Detect which cell encompasses the target text, then output its (X, Y) center coordinate. 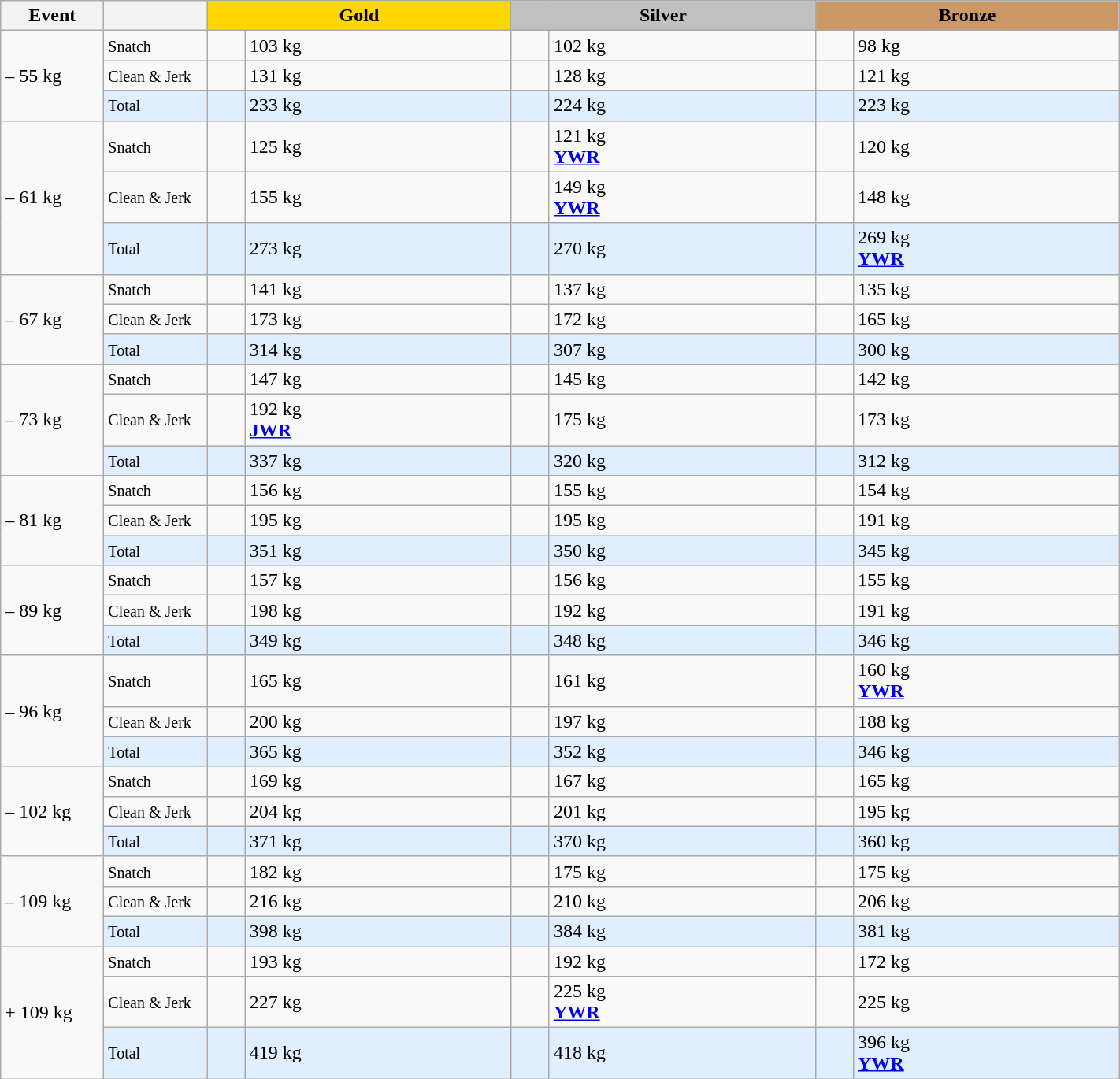
269 kgYWR (986, 249)
225 kg (986, 1002)
161 kg (682, 680)
216 kg (378, 901)
131 kg (378, 76)
384 kg (682, 931)
182 kg (378, 871)
210 kg (682, 901)
349 kg (378, 640)
225 kgYWR (682, 1002)
– 67 kg (52, 319)
360 kg (986, 841)
121 kg (986, 76)
370 kg (682, 841)
188 kg (986, 721)
227 kg (378, 1002)
193 kg (378, 962)
365 kg (378, 751)
135 kg (986, 289)
396 kgYWR (986, 1054)
98 kg (986, 46)
142 kg (986, 379)
270 kg (682, 249)
398 kg (378, 931)
149 kgYWR (682, 197)
197 kg (682, 721)
371 kg (378, 841)
381 kg (986, 931)
345 kg (986, 551)
419 kg (378, 1054)
– 73 kg (52, 419)
192 kgJWR (378, 419)
314 kg (378, 349)
– 81 kg (52, 521)
– 102 kg (52, 811)
273 kg (378, 249)
169 kg (378, 781)
Event (52, 16)
198 kg (378, 610)
223 kg (986, 106)
206 kg (986, 901)
154 kg (986, 491)
– 55 kg (52, 76)
418 kg (682, 1054)
103 kg (378, 46)
120 kg (986, 146)
– 109 kg (52, 901)
141 kg (378, 289)
148 kg (986, 197)
350 kg (682, 551)
– 61 kg (52, 197)
200 kg (378, 721)
201 kg (682, 811)
204 kg (378, 811)
160 kgYWR (986, 680)
128 kg (682, 76)
233 kg (378, 106)
147 kg (378, 379)
145 kg (682, 379)
167 kg (682, 781)
300 kg (986, 349)
224 kg (682, 106)
352 kg (682, 751)
+ 109 kg (52, 1013)
137 kg (682, 289)
337 kg (378, 461)
Bronze (967, 16)
Silver (663, 16)
121 kgYWR (682, 146)
125 kg (378, 146)
Gold (359, 16)
157 kg (378, 580)
102 kg (682, 46)
– 89 kg (52, 610)
307 kg (682, 349)
351 kg (378, 551)
320 kg (682, 461)
– 96 kg (52, 710)
312 kg (986, 461)
348 kg (682, 640)
